Locate the cell with the specified text and output its (X, Y) center coordinate. 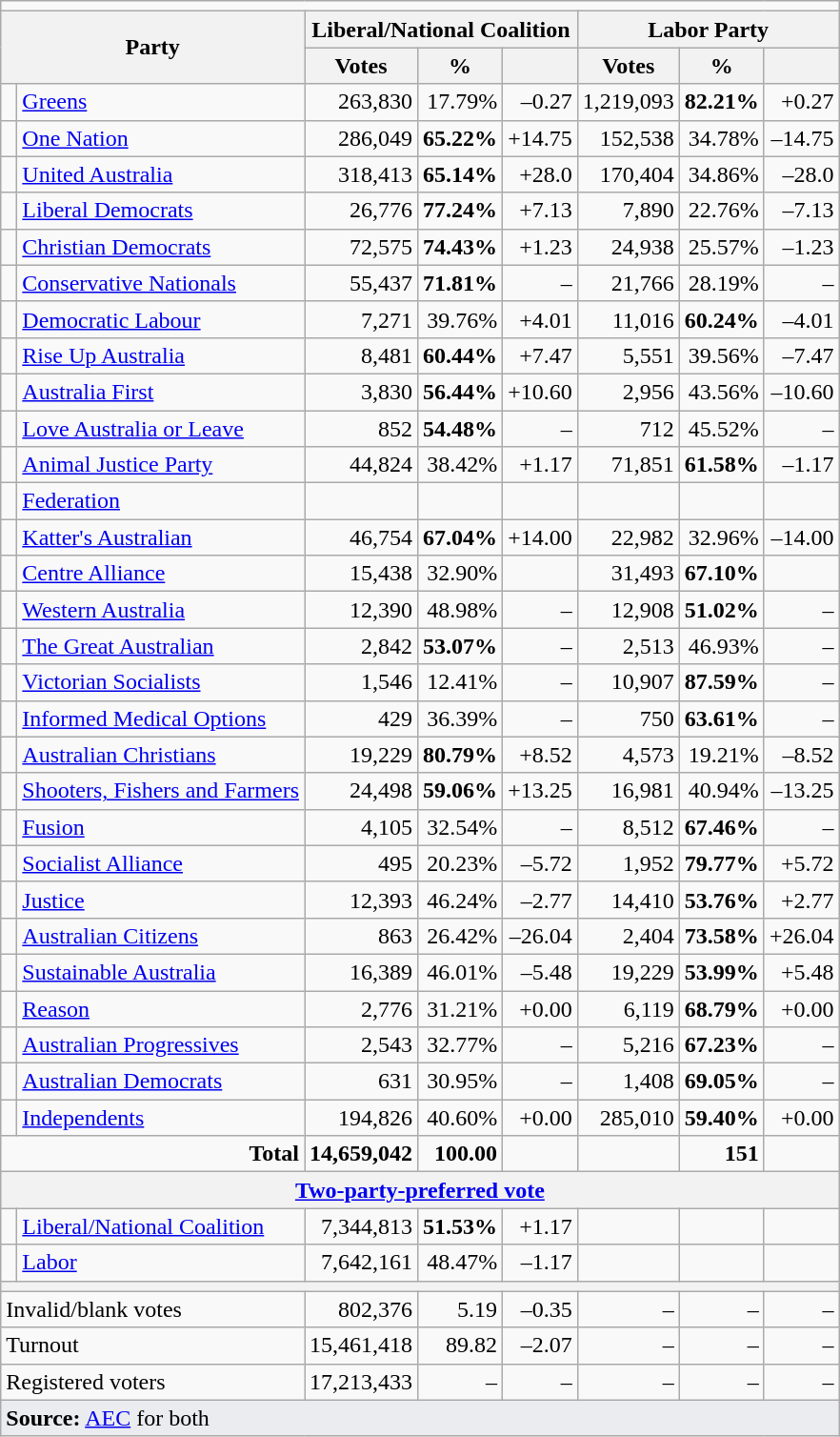
32.54% (461, 827)
15,461,418 (362, 1346)
–0.27 (541, 102)
20.23% (461, 863)
43.56% (722, 392)
32.90% (461, 574)
Animal Justice Party (161, 465)
+28.0 (541, 174)
14,410 (629, 900)
–2.77 (541, 900)
68.79% (722, 1009)
–8.52 (802, 755)
2,543 (362, 1045)
–10.60 (802, 392)
44,824 (362, 465)
Shooters, Fishers and Farmers (161, 791)
5,216 (629, 1045)
Australia First (161, 392)
40.60% (461, 1118)
17.79% (461, 102)
Labor Party (709, 30)
22.76% (722, 211)
The Great Australian (161, 646)
34.78% (722, 138)
39.56% (722, 355)
United Australia (161, 174)
–5.48 (541, 972)
16,389 (362, 972)
One Nation (161, 138)
48.98% (461, 610)
67.04% (461, 537)
Rise Up Australia (161, 355)
7,271 (362, 319)
–0.35 (541, 1309)
82.21% (722, 102)
31.21% (461, 1009)
–14.75 (802, 138)
4,573 (629, 755)
8,481 (362, 355)
+4.01 (541, 319)
+10.60 (541, 392)
55,437 (362, 283)
1,546 (362, 682)
17,213,433 (362, 1382)
36.39% (461, 718)
+14.75 (541, 138)
1,408 (629, 1082)
Australian Citizens (161, 936)
–1.23 (802, 247)
59.40% (722, 1118)
+0.27 (802, 102)
+1.23 (541, 247)
Greens (161, 102)
38.42% (461, 465)
2,842 (362, 646)
46,754 (362, 537)
Two-party-preferred vote (420, 1190)
Liberal Democrats (161, 211)
3,830 (362, 392)
67.23% (722, 1045)
–26.04 (541, 936)
1,952 (629, 863)
263,830 (362, 102)
Western Australia (161, 610)
+7.47 (541, 355)
7,642,161 (362, 1263)
Justice (161, 900)
Federation (161, 501)
31,493 (629, 574)
100.00 (461, 1154)
Turnout (152, 1346)
Love Australia or Leave (161, 428)
Independents (161, 1118)
54.48% (461, 428)
852 (362, 428)
Invalid/blank votes (152, 1309)
–7.47 (802, 355)
+8.52 (541, 755)
60.24% (722, 319)
–28.0 (802, 174)
25.57% (722, 247)
–13.25 (802, 791)
152,538 (629, 138)
87.59% (722, 682)
Labor (161, 1263)
–7.13 (802, 211)
2,513 (629, 646)
89.82 (461, 1346)
Sustainable Australia (161, 972)
712 (629, 428)
+14.00 (541, 537)
67.46% (722, 827)
318,413 (362, 174)
79.77% (722, 863)
7,890 (629, 211)
71.81% (461, 283)
12.41% (461, 682)
Source: AEC for both (420, 1418)
863 (362, 936)
Registered voters (152, 1382)
Informed Medical Options (161, 718)
+26.04 (802, 936)
6,119 (629, 1009)
286,049 (362, 138)
46.01% (461, 972)
194,826 (362, 1118)
51.02% (722, 610)
80.79% (461, 755)
170,404 (629, 174)
+2.77 (802, 900)
5.19 (461, 1309)
2,776 (362, 1009)
46.24% (461, 900)
495 (362, 863)
7,344,813 (362, 1226)
750 (629, 718)
11,016 (629, 319)
Australian Democrats (161, 1082)
Australian Christians (161, 755)
631 (362, 1082)
59.06% (461, 791)
Victorian Socialists (161, 682)
28.19% (722, 283)
+7.13 (541, 211)
69.05% (722, 1082)
Australian Progressives (161, 1045)
+5.48 (802, 972)
53.07% (461, 646)
21,766 (629, 283)
39.76% (461, 319)
34.86% (722, 174)
60.44% (461, 355)
Democratic Labour (161, 319)
53.76% (722, 900)
8,512 (629, 827)
24,938 (629, 247)
2,404 (629, 936)
19.21% (722, 755)
–14.00 (802, 537)
26.42% (461, 936)
65.22% (461, 138)
12,393 (362, 900)
45.52% (722, 428)
12,908 (629, 610)
–5.72 (541, 863)
65.14% (461, 174)
61.58% (722, 465)
Christian Democrats (161, 247)
429 (362, 718)
Reason (161, 1009)
Conservative Nationals (161, 283)
Katter's Australian (161, 537)
26,776 (362, 211)
285,010 (629, 1118)
Centre Alliance (161, 574)
71,851 (629, 465)
32.77% (461, 1045)
24,498 (362, 791)
+5.72 (802, 863)
32.96% (722, 537)
22,982 (629, 537)
Fusion (161, 827)
77.24% (461, 211)
Socialist Alliance (161, 863)
56.44% (461, 392)
14,659,042 (362, 1154)
40.94% (722, 791)
802,376 (362, 1309)
10,907 (629, 682)
72,575 (362, 247)
15,438 (362, 574)
4,105 (362, 827)
12,390 (362, 610)
30.95% (461, 1082)
Party (152, 48)
63.61% (722, 718)
2,956 (629, 392)
–4.01 (802, 319)
48.47% (461, 1263)
1,219,093 (629, 102)
74.43% (461, 247)
73.58% (722, 936)
16,981 (629, 791)
46.93% (722, 646)
53.99% (722, 972)
+13.25 (541, 791)
–2.07 (541, 1346)
67.10% (722, 574)
151 (722, 1154)
5,551 (629, 355)
51.53% (461, 1226)
Total (152, 1154)
